Find where the given text appears and provide that cell's center as (X, Y) coordinate. 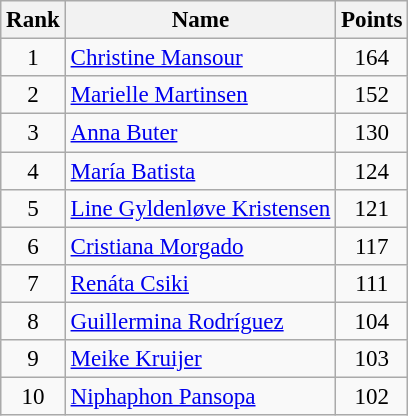
10 (33, 397)
Name (200, 20)
5 (33, 209)
Meike Kruijer (200, 359)
Renáta Csiki (200, 284)
Anna Buter (200, 133)
4 (33, 171)
María Batista (200, 171)
152 (372, 95)
117 (372, 246)
Niphaphon Pansopa (200, 397)
121 (372, 209)
102 (372, 397)
Marielle Martinsen (200, 95)
104 (372, 322)
103 (372, 359)
8 (33, 322)
Cristiana Morgado (200, 246)
Rank (33, 20)
124 (372, 171)
9 (33, 359)
164 (372, 58)
Points (372, 20)
1 (33, 58)
Guillermina Rodríguez (200, 322)
111 (372, 284)
3 (33, 133)
130 (372, 133)
6 (33, 246)
Line Gyldenløve Kristensen (200, 209)
Christine Mansour (200, 58)
7 (33, 284)
2 (33, 95)
